Detect which cell encompasses the target text, then output its [x, y] center coordinate. 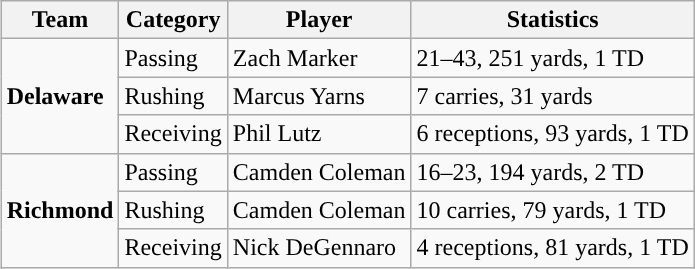
Nick DeGennaro [319, 248]
Marcus Yarns [319, 96]
Delaware [60, 96]
Zach Marker [319, 58]
Statistics [552, 20]
Player [319, 20]
6 receptions, 93 yards, 1 TD [552, 134]
4 receptions, 81 yards, 1 TD [552, 248]
16–23, 194 yards, 2 TD [552, 172]
Phil Lutz [319, 134]
Category [173, 20]
7 carries, 31 yards [552, 96]
Team [60, 20]
10 carries, 79 yards, 1 TD [552, 210]
21–43, 251 yards, 1 TD [552, 58]
Richmond [60, 210]
